For the text-containing cell, return its midpoint in (X, Y) coordinate format. 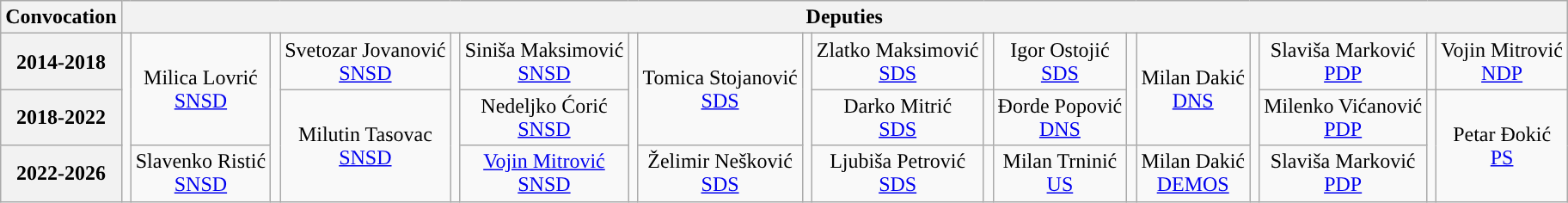
Đorde PopovićDNS (1060, 117)
Milan TrninićUS (1060, 174)
Convocation (61, 17)
Svetozar JovanovićSNSD (365, 62)
Želimir NeškovićSDS (720, 174)
Igor OstojićSDS (1060, 62)
Vojin MitrovićSNSD (544, 174)
Siniša MaksimovićSNSD (544, 62)
Milenko VićanovićPDP (1343, 117)
Vojin MitrovićNDP (1503, 62)
Deputies (844, 17)
Milica LovrićSNSD (200, 89)
Milutin TasovacSNSD (365, 145)
Ljubiša PetrovićSDS (897, 174)
Milan DakićDEMOS (1193, 174)
2022-2026 (61, 174)
Nedeljko ĆorićSNSD (544, 117)
Slavenko RistićSNSD (200, 174)
2018-2022 (61, 117)
2014-2018 (61, 62)
Petar ĐokićPS (1503, 145)
Tomica StojanovićSDS (720, 89)
Milan DakićDNS (1193, 89)
Zlatko MaksimovićSDS (897, 62)
Darko MitrićSDS (897, 117)
